Scan for the cell matching the given text and deliver its [X, Y] coordinate at center. 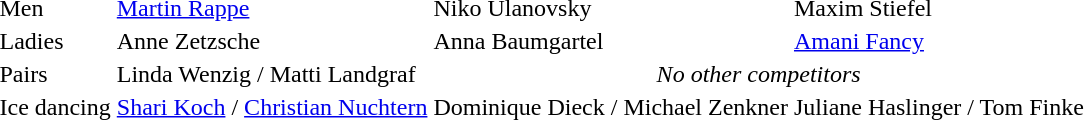
Anna Baumgartel [611, 41]
Linda Wenzig / Matti Landgraf [272, 74]
Anne Zetzsche [272, 41]
